Capture the cell that displays the provided text and extract its (x, y) central coordinate. 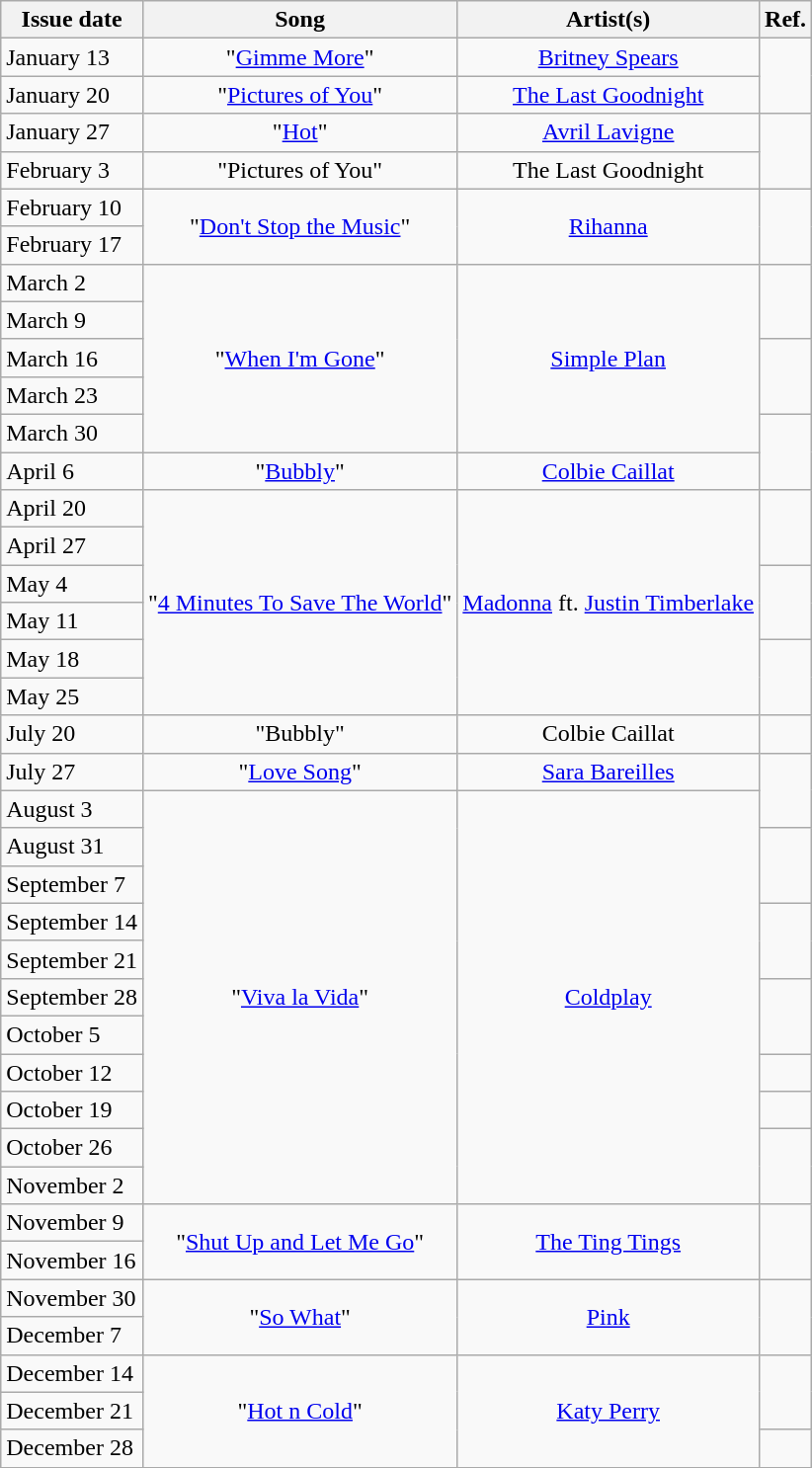
Song (299, 20)
Artist(s) (609, 20)
Rihanna (609, 226)
August 31 (72, 847)
March 2 (72, 283)
May 25 (72, 696)
February 17 (72, 245)
July 27 (72, 772)
October 5 (72, 1034)
January 13 (72, 57)
Issue date (72, 20)
"When I'm Gone" (299, 358)
Coldplay (609, 998)
September 21 (72, 959)
Simple Plan (609, 358)
March 16 (72, 358)
Katy Perry (609, 1411)
May 18 (72, 659)
November 30 (72, 1298)
"Shut Up and Let Me Go" (299, 1242)
November 9 (72, 1223)
April 27 (72, 546)
December 14 (72, 1373)
December 7 (72, 1336)
January 20 (72, 95)
"Don't Stop the Music" (299, 226)
December 21 (72, 1411)
November 16 (72, 1261)
Avril Lavigne (609, 132)
September 7 (72, 884)
Pink (609, 1317)
October 12 (72, 1072)
"Hot" (299, 132)
March 23 (72, 395)
"Love Song" (299, 772)
October 19 (72, 1110)
February 10 (72, 207)
Sara Bareilles (609, 772)
February 3 (72, 170)
November 2 (72, 1185)
Madonna ft. Justin Timberlake (609, 603)
January 27 (72, 132)
October 26 (72, 1148)
September 14 (72, 922)
September 28 (72, 997)
April 20 (72, 509)
May 4 (72, 584)
March 9 (72, 320)
"4 Minutes To Save The World" (299, 603)
December 28 (72, 1448)
"Viva la Vida" (299, 998)
April 6 (72, 471)
July 20 (72, 734)
Britney Spears (609, 57)
"So What" (299, 1317)
"Hot n Cold" (299, 1411)
The Ting Tings (609, 1242)
March 30 (72, 433)
"Gimme More" (299, 57)
Ref. (786, 20)
May 11 (72, 621)
August 3 (72, 809)
